Find where the given text appears and provide that cell's center as [X, Y] coordinate. 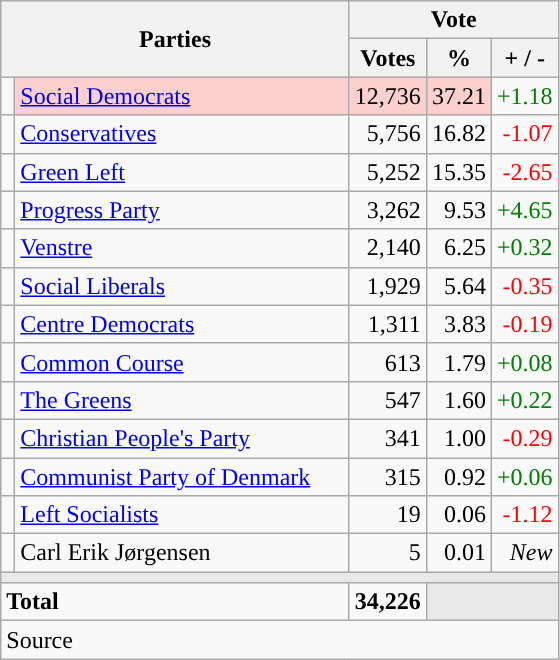
Social Liberals [182, 286]
547 [388, 400]
5,756 [388, 134]
Votes [388, 58]
New [524, 553]
+0.32 [524, 248]
613 [388, 362]
% [458, 58]
Progress Party [182, 210]
37.21 [458, 96]
+0.08 [524, 362]
19 [388, 515]
1,929 [388, 286]
9.53 [458, 210]
6.25 [458, 248]
-2.65 [524, 172]
0.92 [458, 477]
15.35 [458, 172]
+0.22 [524, 400]
Christian People's Party [182, 438]
315 [388, 477]
Vote [454, 20]
-0.19 [524, 324]
2,140 [388, 248]
16.82 [458, 134]
+0.06 [524, 477]
Carl Erik Jørgensen [182, 553]
Parties [176, 39]
Source [280, 640]
1.60 [458, 400]
+ / - [524, 58]
341 [388, 438]
3,262 [388, 210]
-1.12 [524, 515]
Total [176, 602]
5 [388, 553]
-1.07 [524, 134]
-0.29 [524, 438]
0.01 [458, 553]
Left Socialists [182, 515]
5.64 [458, 286]
Venstre [182, 248]
+1.18 [524, 96]
-0.35 [524, 286]
1.79 [458, 362]
5,252 [388, 172]
1.00 [458, 438]
34,226 [388, 602]
Social Democrats [182, 96]
12,736 [388, 96]
1,311 [388, 324]
+4.65 [524, 210]
0.06 [458, 515]
Communist Party of Denmark [182, 477]
Common Course [182, 362]
Green Left [182, 172]
Conservatives [182, 134]
The Greens [182, 400]
Centre Democrats [182, 324]
3.83 [458, 324]
